Find where the given text appears and provide that cell's center as (X, Y) coordinate. 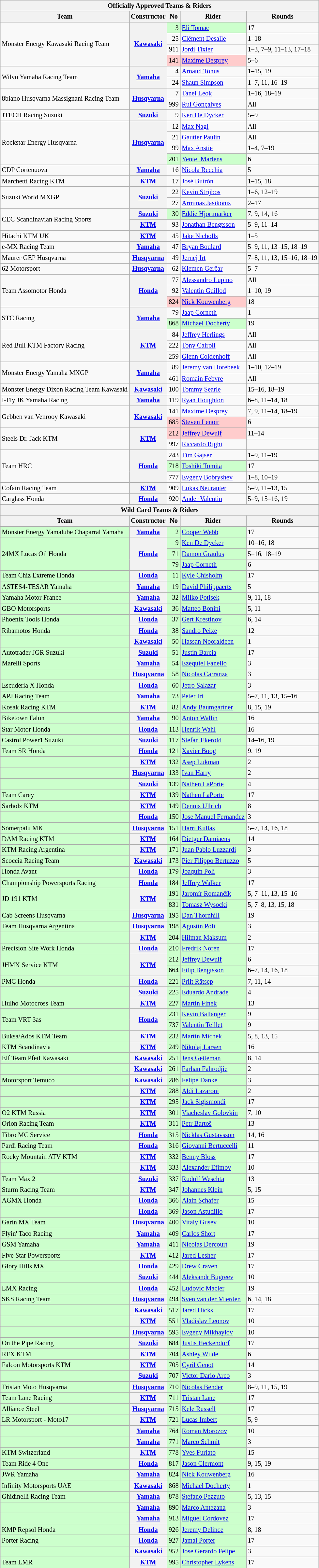
517 (174, 1310)
Klemen Gerčar (213, 269)
Jack Sigismondi (213, 1102)
704 (174, 1354)
Kevin Ballanger (213, 1014)
1–4, 7–19 (282, 148)
295 (174, 1102)
Five Star Powersports (65, 1255)
Nicola Recchia (213, 170)
Glenn Coldenhoff (213, 356)
Ryan Houghton (213, 400)
259 (174, 356)
Phoenix Tools Honda (65, 620)
173 (174, 861)
90 (174, 718)
685 (174, 422)
5–9 (282, 115)
24 (174, 82)
JWR Yamaha (65, 1475)
8, 14 (282, 1058)
5–9, 15–16, 19 (282, 499)
AGMX Honda (65, 1201)
Tanel Leok (213, 93)
Jordi Tixier (213, 50)
Nicolas Bender (213, 1387)
Jonathan Bengtsson (213, 225)
62 (174, 269)
664 (174, 970)
Carlos Short (213, 1233)
5, 9 (282, 1420)
8 (282, 806)
Hitachi KTM UK (65, 236)
778 (174, 1453)
718 (174, 466)
18 (282, 302)
Marelli Sports (65, 663)
261 (174, 1069)
5, 7–11, 13, 15–16 (282, 893)
1–8, 10–19 (282, 477)
Jeffrey Walker (213, 883)
Monster Energy Yamalube Chaparral Yamaha (65, 532)
Rui Gonçalves (213, 104)
Officially Approved Teams & Riders (160, 6)
Jetro Salazar (213, 685)
84 (174, 335)
Giovanni Bertuccelli (213, 1146)
Buksa/Ados KTM Team (65, 1036)
737 (174, 1025)
9, 11, 18 (282, 598)
Wilvo Yamaha Racing Team (65, 77)
Orion Racing Team (65, 1124)
171 (174, 850)
Team SR Honda (65, 751)
Priit Rätsep (213, 981)
CDP Cortenuova (65, 170)
GSM Yamaha (65, 1245)
Toshiki Tomita (213, 466)
38 (174, 631)
KTM Racing Argentina (65, 850)
913 (174, 1518)
Arnaud Tonus (213, 71)
5–6 (282, 61)
60 (174, 685)
Steven Lenoir (213, 422)
Ribamotos Honda (65, 631)
KTM Scandinavia (65, 1047)
Red Bull KTM Factory Racing (65, 345)
KTM Switzerland (65, 1453)
Victor Dario Arco (213, 1376)
707 (174, 1376)
Team Max 2 (65, 1179)
995 (174, 1562)
24MX Lucas Oil Honda (65, 554)
221 (174, 981)
Monster Energy Dixon Racing Team Kawasaki (65, 389)
316 (174, 1146)
6, 14, 18 (282, 1299)
400 (174, 1222)
5, 11 (282, 608)
Hulho Motocross Team (65, 1003)
Yamaha Motor France (65, 598)
Tony Cairoli (213, 346)
I-Fly JK Yamaha Racing (65, 400)
1–15, 19 (282, 71)
14, 16 (282, 1135)
Alain Schafer (213, 1201)
Eli Tomac (213, 28)
Hassan Nooraldeen (213, 641)
Vitaly Gusev (213, 1222)
890 (174, 1507)
184 (174, 883)
Rudolf Weschta (213, 1179)
Championship Powersports Racing (65, 883)
Valentin Guillod (213, 291)
Benny Bloss (213, 1157)
231 (174, 1014)
7–8, 11, 13, 15–16, 18–19 (282, 258)
Marco Schmit (213, 1442)
Tristan Lane (213, 1398)
315 (174, 1135)
Flyin' Taco Racing (65, 1233)
Valentin Teillet (213, 1025)
Damon Graulus (213, 554)
5–7, 11, 13, 15–16 (282, 696)
243 (174, 455)
201 (174, 159)
7 (174, 93)
Matteo Bonini (213, 608)
36 (174, 608)
Viacheslav Golovkin (213, 1113)
927 (174, 1540)
Max Anstie (213, 148)
595 (174, 1332)
6–7, 14, 16, 18 (282, 970)
179 (174, 872)
Felipe Danke (213, 1080)
Motorsport Temuco (65, 1080)
71 (174, 554)
5, 13, 15 (282, 1497)
Jason Clermont (213, 1464)
Agustin Poli (213, 926)
47 (174, 247)
Jose Gerardo Felipe (213, 1551)
Team Husqvarna Argentina (65, 926)
461 (174, 378)
73 (174, 696)
Gautier Paulin (213, 137)
8, 18 (282, 1530)
Henrik Wahl (213, 729)
288 (174, 1091)
997 (174, 444)
Clément Desalle (213, 38)
Nikolaj Larsen (213, 1047)
Martin Finek (213, 1003)
1–6, 12–19 (282, 192)
Biketown Falun (65, 718)
Eduardo Andrade (213, 992)
Infinity Motorsports UAE (65, 1486)
771 (174, 1442)
227 (174, 1003)
411 (174, 1245)
Glory Hills MX (65, 1266)
JHMX Service KTM (65, 965)
David Philippaerts (213, 587)
Team LMR (65, 1562)
Lucas Imbert (213, 1420)
37 (174, 620)
Marchetti Racing KTM (65, 181)
Johannes Klein (213, 1190)
311 (174, 1124)
SKS Racing Team (65, 1299)
APJ Racing Team (65, 696)
Honda Avant (65, 872)
Nicolas Carranza (213, 674)
Jake Nicholls (213, 236)
Jeffrey Herlings (213, 335)
8–9, 11, 15, 19 (282, 1387)
347 (174, 1190)
22 (174, 192)
Pier Filippo Bertuzzo (213, 861)
494 (174, 1299)
6–8, 11–14, 18 (282, 400)
Riccardo Righi (213, 444)
952 (174, 1551)
133 (174, 773)
Team Assomotor Honda (65, 291)
15–16, 18–19 (282, 389)
Evgeny Mikhaylov (213, 1332)
45 (174, 236)
Filip Bengtsson (213, 970)
119 (174, 400)
7, 9, 11–14, 18–19 (282, 411)
Ivan Harry (213, 773)
Kosak Racing KTM (65, 707)
14–16, 19 (282, 740)
705 (174, 1365)
Precision Site Work Honda (65, 948)
Jose Manuel Fernandez (213, 817)
32 (174, 598)
2–17 (282, 203)
5, 7–8, 13, 15, 18 (282, 905)
7, 11, 14 (282, 981)
Gert Krestinov (213, 620)
Rockstar Energy Husqvarna (65, 143)
911 (174, 50)
José Butrón (213, 181)
764 (174, 1431)
301 (174, 1113)
Nicolas Dercourt (213, 1245)
Team VRT 3as (65, 1019)
Jason Astudillo (213, 1212)
Nicklas Gustavsson (213, 1135)
Petr Bartoš (213, 1124)
926 (174, 1530)
710 (174, 1387)
Justis Heckendorf (213, 1343)
452 (174, 1288)
Escuderia X Honda (65, 685)
5–7 (282, 269)
51 (174, 652)
25 (174, 38)
429 (174, 1266)
PMC Honda (65, 981)
Justin Barcia (213, 652)
Jared Hicks (213, 1310)
27 (174, 203)
198 (174, 926)
92 (174, 291)
999 (174, 104)
Jeremy van Horebeek (213, 367)
684 (174, 1343)
Ghidinelli Racing Team (65, 1497)
Maurer GEP Husqvarna (65, 258)
Sarholz KTM (65, 806)
Tomasz Wysocki (213, 905)
Jaromír Romančík (213, 893)
Scoccia Racing Team (65, 861)
412 (174, 1255)
Milko Potisek (213, 598)
831 (174, 905)
5–7, 14, 16, 18 (282, 828)
Andy Baumgartner (213, 707)
CEC Scandinavian Racing Sports (65, 220)
Alessandro Lupino (213, 280)
Asep Lukman (213, 762)
Garin MX Team (65, 1222)
77 (174, 280)
Kele Russell (213, 1409)
5–16, 18–19 (282, 554)
337 (174, 1179)
Jernej Irt (213, 258)
366 (174, 1201)
222 (174, 346)
1–9, 11–19 (282, 455)
Jens Getteman (213, 1058)
O2 KTM Russia (65, 1113)
Team Lane Racing (65, 1398)
Sven van der Mierden (213, 1299)
Dennis Ullrich (213, 806)
1–16, 18–19 (282, 93)
Kyle Chisholm (213, 576)
Team Ride 4 One (65, 1464)
Xavier Boog (213, 751)
920 (174, 499)
225 (174, 992)
58 (174, 674)
30 (174, 214)
Wild Card Teams & Riders (160, 510)
DAM Racing KTM (65, 839)
Jeremy Delince (213, 1530)
Juan Pablo Luzzardi (213, 850)
Star Motor Honda (65, 729)
Suzuki World MXGP (65, 197)
11–14 (282, 433)
1–7, 11, 16–19 (282, 82)
Shaun Simpson (213, 82)
721 (174, 1420)
JD 191 KTM (65, 899)
Sturm Racing Team (65, 1190)
54 (174, 663)
Cofain Racing Team (65, 488)
Lukas Neurauter (213, 488)
Ludovic Macler (213, 1288)
Tristan Moto Husqvarna (65, 1387)
21 (174, 137)
191 (174, 893)
Dan Thornhill (213, 916)
Tommy Searle (213, 389)
8biano Husqvarna Massignani Racing Team (65, 99)
Farhan Fahrodjie (213, 1069)
Miguel Cordovez (213, 1518)
5–9, 11–14 (282, 225)
551 (174, 1321)
Carglass Honda (65, 499)
777 (174, 477)
332 (174, 1157)
82 (174, 707)
149 (174, 806)
150 (174, 817)
1–10, 12–19 (282, 367)
Porter Racing (65, 1540)
195 (174, 916)
Ashley Wilde (213, 1354)
Stefano Pezzuto (213, 1497)
7, 10 (282, 1113)
89 (174, 367)
444 (174, 1277)
On the Pipe Racing (65, 1343)
Team HRC (65, 466)
Steels Dr. Jack KTM (65, 438)
Bryan Boulard (213, 247)
Team Carey (65, 795)
Sandro Peixe (213, 631)
Ander Valentin (213, 499)
Kevin Strijbos (213, 192)
Rocky Mountain ATV KTM (65, 1157)
251 (174, 1058)
Roman Morozov (213, 1431)
715 (174, 1409)
e-MX Racing Team (65, 247)
Joaquin Poli (213, 872)
Cyril Genot (213, 1365)
6, 14 (282, 620)
LR Motorsport - Moto17 (65, 1420)
Yves Furlato (213, 1453)
5–9, 11, 13–15, 18–19 (282, 247)
Monster Energy Yamaha MXGP (65, 373)
5, 15 (282, 1190)
5, 8, 13, 15 (282, 1036)
STC Racing (65, 318)
1–3, 7–9, 11–13, 17–18 (282, 50)
333 (174, 1168)
8, 15, 19 (282, 707)
Arminas Jasikonis (213, 203)
Alexander Efimov (213, 1168)
Christopher Lykens (213, 1562)
JTECH Racing Suzuki (65, 115)
909 (174, 488)
711 (174, 1398)
Tim Gajser (213, 455)
Team Chiz Extreme Honda (65, 576)
Pardi Racing Team (65, 1146)
Autotrader JGR Suzuki (65, 652)
Castrol Power1 Suzuki (65, 740)
Harri Kullas (213, 828)
Cab Screens Husqvarna (65, 916)
151 (174, 828)
100 (174, 389)
Drew Craven (213, 1266)
Aldi Lazaroni (213, 1091)
50 (174, 641)
Falcon Motorsports KTM (65, 1365)
Alliance Steel (65, 1409)
1–10, 19 (282, 291)
Martin Michek (213, 1036)
LMX Racing (65, 1288)
132 (174, 762)
121 (174, 751)
Anton Wallin (213, 718)
409 (174, 1233)
Eddie Hjortmarker (213, 214)
Stefan Ekerold (213, 740)
9, 19 (282, 751)
5–9, 11–13, 15 (282, 488)
369 (174, 1212)
1–5 (282, 236)
878 (174, 1497)
Dietger Damiaens (213, 839)
Elf Team Pfeil Kawasaki (65, 1058)
9, 15, 19 (282, 1464)
Ezequiel Fanello (213, 663)
Monster Energy Kawasaki Racing Team (65, 44)
Yentel Martens (213, 159)
232 (174, 1036)
KMP Repsol Honda (65, 1530)
7, 9, 14, 16 (282, 214)
Cooper Webb (213, 532)
204 (174, 937)
Max Nagl (213, 126)
117 (174, 740)
1–15, 18 (282, 181)
Jared Lesher (213, 1255)
GBO Motorsports (65, 608)
62 Motorsport (65, 269)
10–16, 18 (282, 543)
113 (174, 729)
Fredrik Noren (213, 948)
Romain Febvre (213, 378)
RFX KTM (65, 1354)
286 (174, 1080)
164 (174, 839)
Jamal Porter (213, 1540)
ASTES4-TESAR Yamaha (65, 587)
93 (174, 225)
Aleksandr Bugreev (213, 1277)
249 (174, 1047)
Gebben van Venrooy Kawasaki (65, 417)
Tibro MC Service (65, 1135)
Hilman Maksum (213, 937)
99 (174, 148)
Marco Antezana (213, 1507)
Peter Irt (213, 696)
Sõmerpalu MK (65, 828)
49 (174, 258)
817 (174, 1464)
210 (174, 948)
Evgeny Bobryshev (213, 477)
1–18 (282, 38)
Vladislav Leonov (213, 1321)
